For the text-containing cell, return its midpoint in [X, Y] coordinate format. 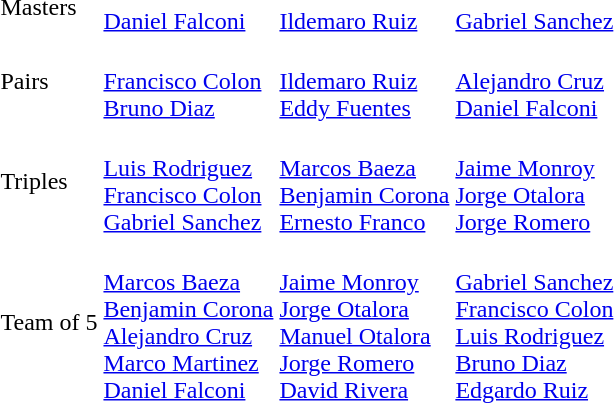
Francisco ColonBruno Diaz [188, 81]
Luis RodriguezFrancisco ColonGabriel Sanchez [188, 182]
Ildemaro RuizEddy Fuentes [364, 81]
Marcos BaezaBenjamin CoronaErnesto Franco [364, 182]
